Output the [X, Y] coordinate of the center of the cell containing the given text.  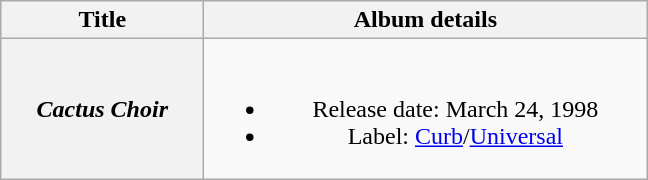
Title [102, 20]
Cactus Choir [102, 109]
Release date: March 24, 1998Label: Curb/Universal [426, 109]
Album details [426, 20]
